Scan for the cell matching the given text and deliver its [X, Y] coordinate at center. 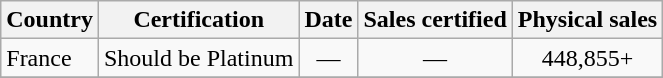
448,855+ [587, 58]
Should be Platinum [198, 58]
Physical sales [587, 20]
France [50, 58]
Country [50, 20]
Date [328, 20]
Certification [198, 20]
Sales certified [435, 20]
